Capture the cell that displays the provided text and extract its (X, Y) central coordinate. 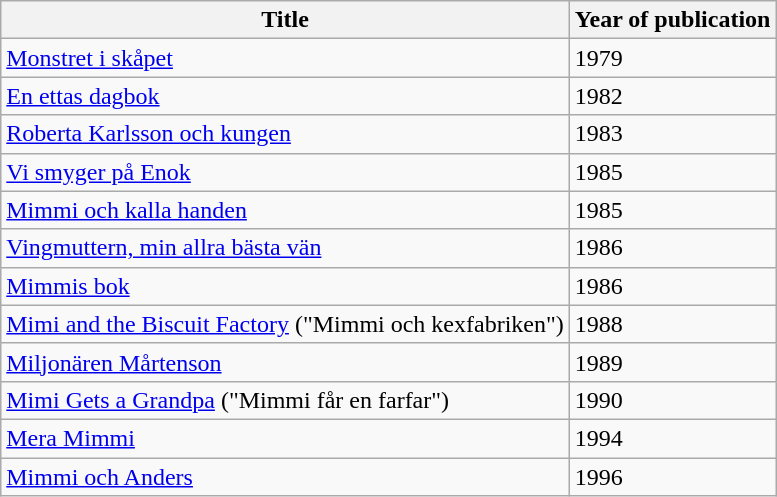
Mimi and the Biscuit Factory ("Mimmi och kexfabriken") (286, 324)
1982 (672, 96)
Miljonären Mårtenson (286, 362)
Mimmi och Anders (286, 477)
Mimmis bok (286, 286)
Vingmuttern, min allra bästa vän (286, 248)
Vi smyger på Enok (286, 172)
Title (286, 20)
1994 (672, 438)
Roberta Karlsson och kungen (286, 134)
1989 (672, 362)
Year of publication (672, 20)
1979 (672, 58)
1983 (672, 134)
Mimi Gets a Grandpa ("Mimmi får en farfar") (286, 400)
Mera Mimmi (286, 438)
Monstret i skåpet (286, 58)
Mimmi och kalla handen (286, 210)
1990 (672, 400)
En ettas dagbok (286, 96)
1988 (672, 324)
1996 (672, 477)
